Capture the cell that displays the provided text and extract its [X, Y] central coordinate. 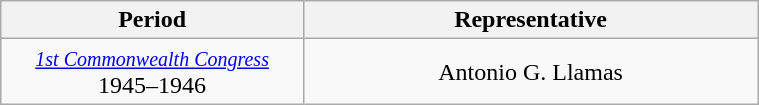
Antonio G. Llamas [530, 72]
Representative [530, 20]
1st Commonwealth Congress1945–1946 [152, 72]
Period [152, 20]
